Find where the given text appears and provide that cell's center as (X, Y) coordinate. 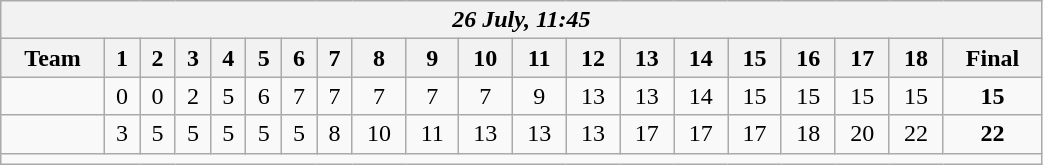
Team (53, 58)
1 (122, 58)
16 (808, 58)
20 (862, 134)
26 July, 11:45 (522, 20)
12 (593, 58)
Final (992, 58)
4 (228, 58)
